Locate the cell with the specified text and output its (x, y) center coordinate. 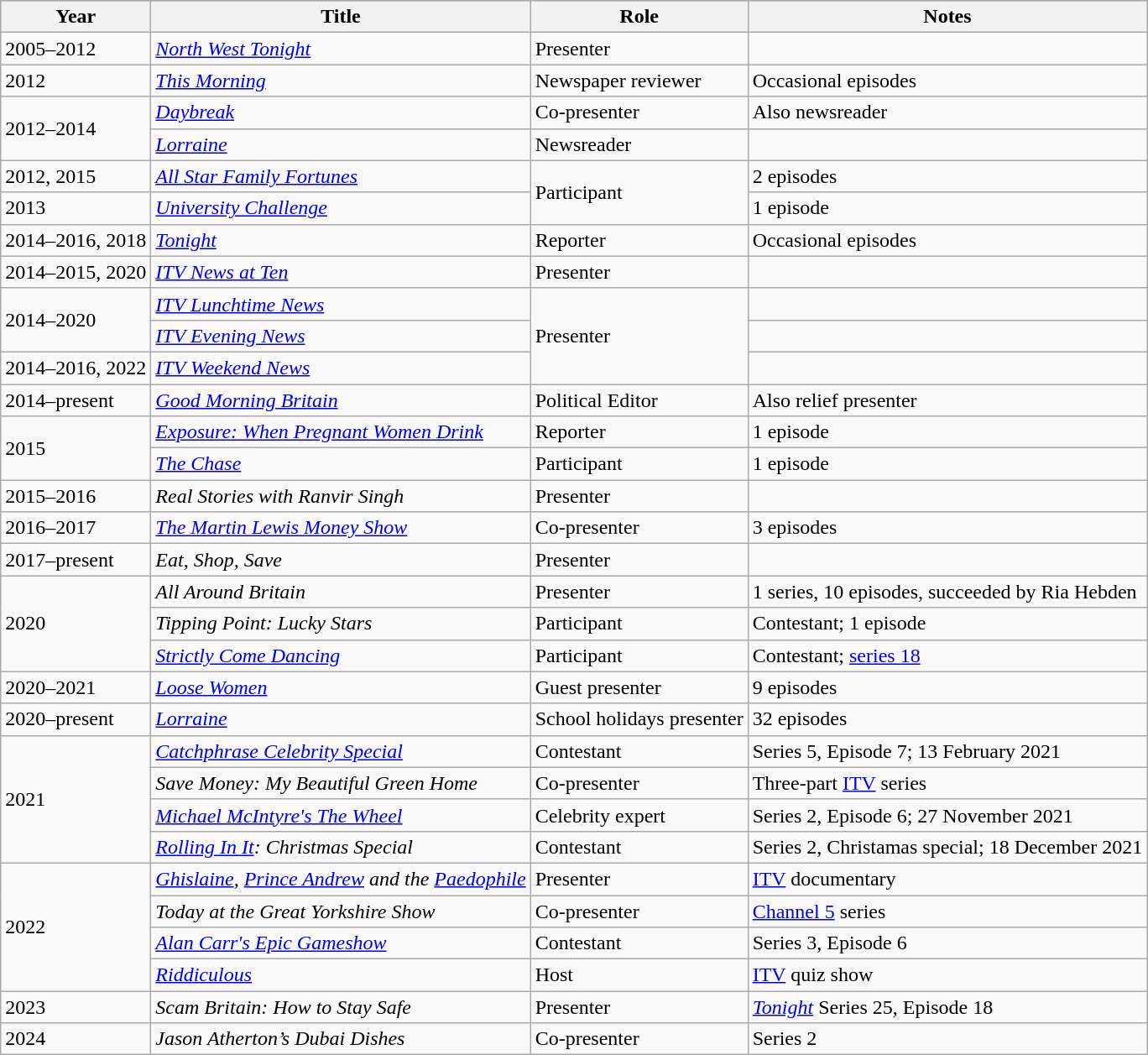
2015–2016 (76, 496)
1 series, 10 episodes, succeeded by Ria Hebden (947, 592)
Newspaper reviewer (639, 81)
Year (76, 17)
Daybreak (341, 112)
2020 (76, 624)
Notes (947, 17)
Tonight (341, 240)
Strictly Come Dancing (341, 655)
Tipping Point: Lucky Stars (341, 624)
2 episodes (947, 176)
Save Money: My Beautiful Green Home (341, 783)
Good Morning Britain (341, 400)
2024 (76, 1039)
Celebrity expert (639, 815)
2016–2017 (76, 528)
Contestant; 1 episode (947, 624)
ITV Lunchtime News (341, 304)
Also newsreader (947, 112)
Also relief presenter (947, 400)
Jason Atherton’s Dubai Dishes (341, 1039)
Tonight Series 25, Episode 18 (947, 1007)
The Martin Lewis Money Show (341, 528)
2017–present (76, 560)
2020–present (76, 719)
Role (639, 17)
2014–2016, 2022 (76, 368)
Series 2 (947, 1039)
2014–2020 (76, 320)
2023 (76, 1007)
Three-part ITV series (947, 783)
2014–2015, 2020 (76, 272)
2022 (76, 927)
Series 2, Episode 6; 27 November 2021 (947, 815)
9 episodes (947, 687)
ITV quiz show (947, 975)
Today at the Great Yorkshire Show (341, 911)
2014–2016, 2018 (76, 240)
This Morning (341, 81)
All Star Family Fortunes (341, 176)
2012–2014 (76, 128)
Michael McIntyre's The Wheel (341, 815)
3 episodes (947, 528)
Riddiculous (341, 975)
2014–present (76, 400)
Newsreader (639, 144)
Series 5, Episode 7; 13 February 2021 (947, 751)
2015 (76, 448)
The Chase (341, 464)
Title (341, 17)
2020–2021 (76, 687)
Political Editor (639, 400)
University Challenge (341, 208)
Loose Women (341, 687)
ITV Evening News (341, 336)
Host (639, 975)
32 episodes (947, 719)
Rolling In It: Christmas Special (341, 847)
ITV News at Ten (341, 272)
School holidays presenter (639, 719)
ITV documentary (947, 879)
Catchphrase Celebrity Special (341, 751)
North West Tonight (341, 49)
Contestant; series 18 (947, 655)
Guest presenter (639, 687)
Series 2, Christamas special; 18 December 2021 (947, 847)
Scam Britain: How to Stay Safe (341, 1007)
Eat, Shop, Save (341, 560)
Real Stories with Ranvir Singh (341, 496)
ITV Weekend News (341, 368)
2021 (76, 799)
2005–2012 (76, 49)
Exposure: When Pregnant Women Drink (341, 432)
All Around Britain (341, 592)
Ghislaine, Prince Andrew and the Paedophile (341, 879)
Channel 5 series (947, 911)
2012 (76, 81)
2013 (76, 208)
Series 3, Episode 6 (947, 943)
Alan Carr's Epic Gameshow (341, 943)
2012, 2015 (76, 176)
